Extract the [x, y] coordinate from the center of the cell holding the provided text.  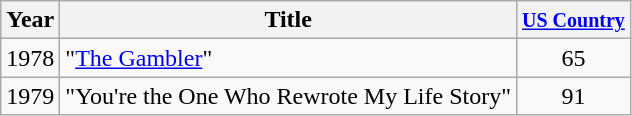
"The Gambler" [288, 58]
1978 [30, 58]
Year [30, 20]
1979 [30, 96]
65 [574, 58]
91 [574, 96]
Title [288, 20]
US Country [574, 20]
"You're the One Who Rewrote My Life Story" [288, 96]
